Provide the (x, y) coordinate of the cell's center where the given text is located.  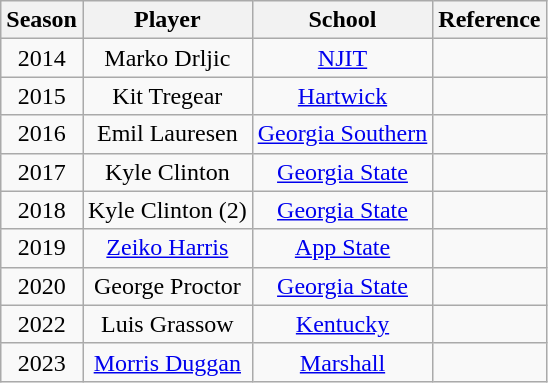
Player (167, 20)
Kyle Clinton (167, 172)
Marko Drljic (167, 58)
Kit Tregear (167, 96)
Hartwick (342, 96)
2014 (42, 58)
Emil Lauresen (167, 134)
Luis Grassow (167, 324)
2016 (42, 134)
2020 (42, 286)
App State (342, 248)
Kyle Clinton (2) (167, 210)
2015 (42, 96)
2022 (42, 324)
Reference (490, 20)
NJIT (342, 58)
2018 (42, 210)
School (342, 20)
Georgia Southern (342, 134)
2019 (42, 248)
Marshall (342, 362)
2023 (42, 362)
2017 (42, 172)
Season (42, 20)
Morris Duggan (167, 362)
Kentucky (342, 324)
George Proctor (167, 286)
Zeiko Harris (167, 248)
